Capture the cell that displays the provided text and extract its [x, y] central coordinate. 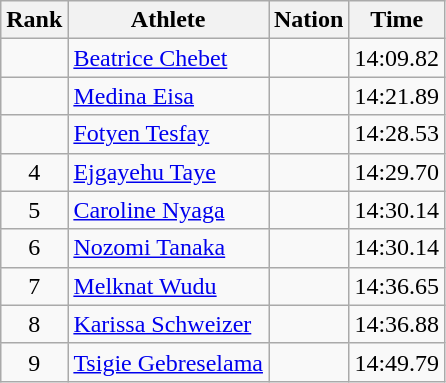
Athlete [168, 20]
Ejgayehu Taye [168, 172]
Rank [34, 20]
Nation [308, 20]
Time [397, 20]
Fotyen Tesfay [168, 134]
4 [34, 172]
14:36.65 [397, 286]
14:49.79 [397, 362]
14:09.82 [397, 58]
14:36.88 [397, 324]
5 [34, 210]
7 [34, 286]
14:28.53 [397, 134]
Tsigie Gebreselama [168, 362]
14:29.70 [397, 172]
Karissa Schweizer [168, 324]
9 [34, 362]
Beatrice Chebet [168, 58]
Medina Eisa [168, 96]
14:21.89 [397, 96]
6 [34, 248]
Nozomi Tanaka [168, 248]
Caroline Nyaga [168, 210]
Melknat Wudu [168, 286]
8 [34, 324]
